For the text-containing cell, return its midpoint in [x, y] coordinate format. 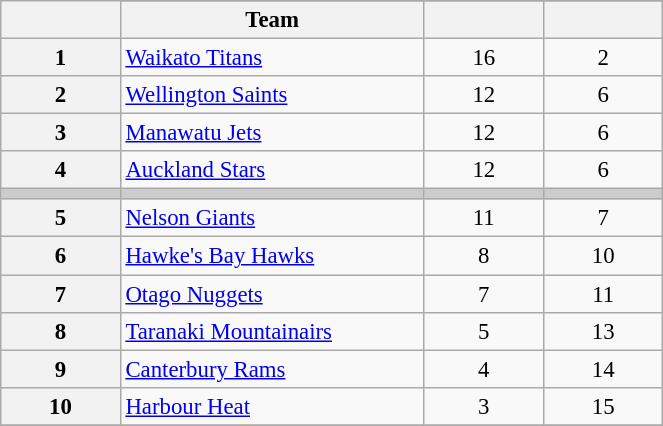
Team [272, 20]
Nelson Giants [272, 219]
Canterbury Rams [272, 369]
16 [484, 58]
Manawatu Jets [272, 133]
Taranaki Mountainairs [272, 331]
14 [602, 369]
Waikato Titans [272, 58]
13 [602, 331]
Hawke's Bay Hawks [272, 256]
15 [602, 406]
9 [60, 369]
1 [60, 58]
Harbour Heat [272, 406]
Auckland Stars [272, 170]
Wellington Saints [272, 95]
Otago Nuggets [272, 294]
